Locate the cell with the specified text and output its [X, Y] center coordinate. 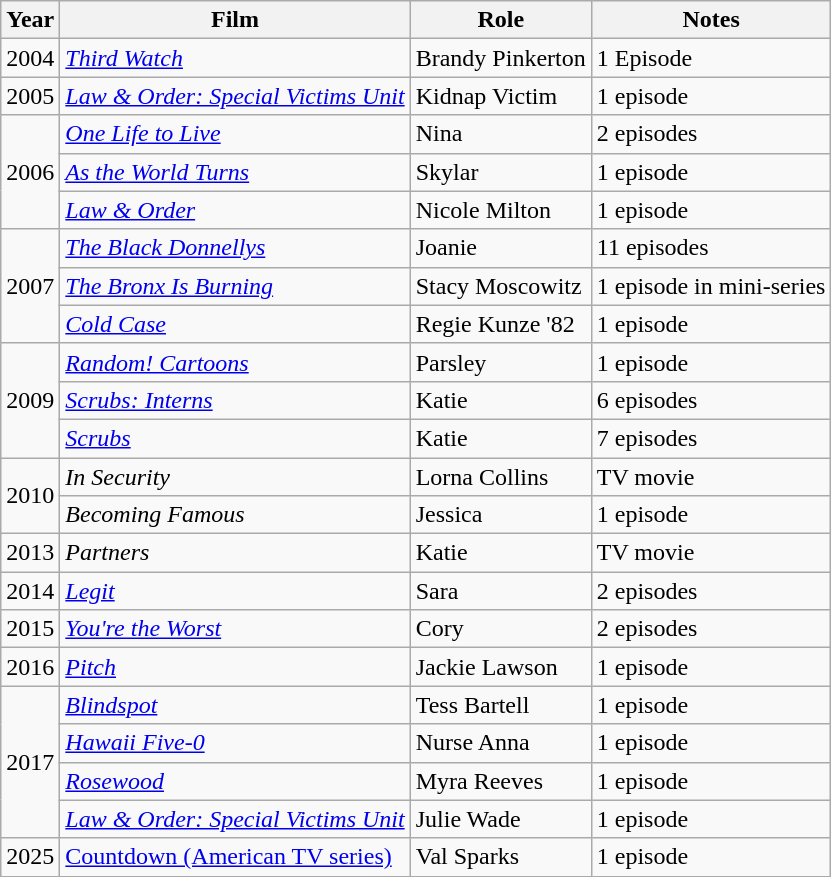
Nina [500, 134]
Blindspot [235, 705]
Joanie [500, 248]
Sara [500, 591]
Brandy Pinkerton [500, 58]
Stacy Moscowitz [500, 286]
Scrubs: Interns [235, 400]
Skylar [500, 172]
Regie Kunze '82 [500, 324]
6 episodes [711, 400]
Nurse Anna [500, 743]
Julie Wade [500, 819]
Jackie Lawson [500, 667]
Tess Bartell [500, 705]
1 Episode [711, 58]
2010 [30, 496]
Law & Order [235, 210]
Countdown (American TV series) [235, 857]
2015 [30, 629]
Rosewood [235, 781]
In Security [235, 477]
11 episodes [711, 248]
Kidnap Victim [500, 96]
The Bronx Is Burning [235, 286]
Role [500, 20]
Val Sparks [500, 857]
Hawaii Five-0 [235, 743]
Legit [235, 591]
Jessica [500, 515]
7 episodes [711, 438]
2004 [30, 58]
Scrubs [235, 438]
One Life to Live [235, 134]
2005 [30, 96]
2007 [30, 286]
2025 [30, 857]
Myra Reeves [500, 781]
Partners [235, 553]
Pitch [235, 667]
2009 [30, 400]
2016 [30, 667]
Year [30, 20]
Random! Cartoons [235, 362]
2013 [30, 553]
As the World Turns [235, 172]
Third Watch [235, 58]
2014 [30, 591]
Film [235, 20]
Nicole Milton [500, 210]
You're the Worst [235, 629]
Parsley [500, 362]
Lorna Collins [500, 477]
Cold Case [235, 324]
Cory [500, 629]
Notes [711, 20]
2017 [30, 762]
2006 [30, 172]
The Black Donnellys [235, 248]
Becoming Famous [235, 515]
1 episode in mini-series [711, 286]
